Find where the given text appears and provide that cell's center as (x, y) coordinate. 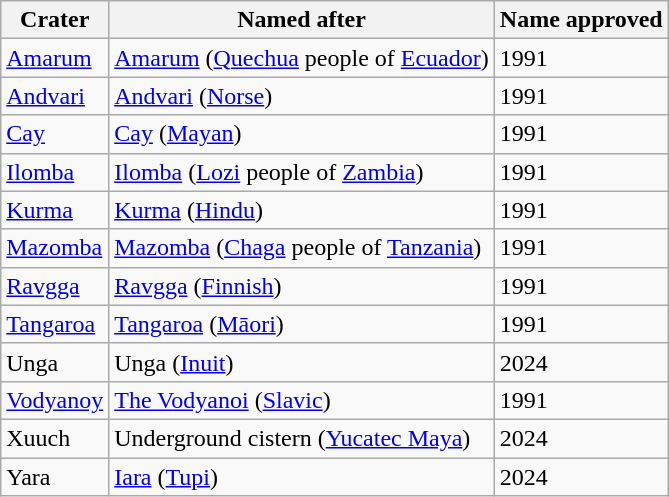
Underground cistern (Yucatec Maya) (302, 438)
Mazomba (Chaga people of Tanzania) (302, 248)
Andvari (Norse) (302, 96)
The Vodyanoi (Slavic) (302, 400)
Unga (Inuit) (302, 362)
Cay (55, 134)
Vodyanoy (55, 400)
Named after (302, 20)
Xuuch (55, 438)
Kurma (Hindu) (302, 210)
Ravgga (Finnish) (302, 286)
Iara (Tupi) (302, 477)
Cay (Mayan) (302, 134)
Amarum (55, 58)
Andvari (55, 96)
Tangaroa (Māori) (302, 324)
Crater (55, 20)
Ilomba (55, 172)
Tangaroa (55, 324)
Kurma (55, 210)
Ravgga (55, 286)
Mazomba (55, 248)
Ilomba (Lozi people of Zambia) (302, 172)
Amarum (Quechua people of Ecuador) (302, 58)
Name approved (581, 20)
Unga (55, 362)
Yara (55, 477)
